Provide the [X, Y] coordinate of the cell's center where the given text is located.  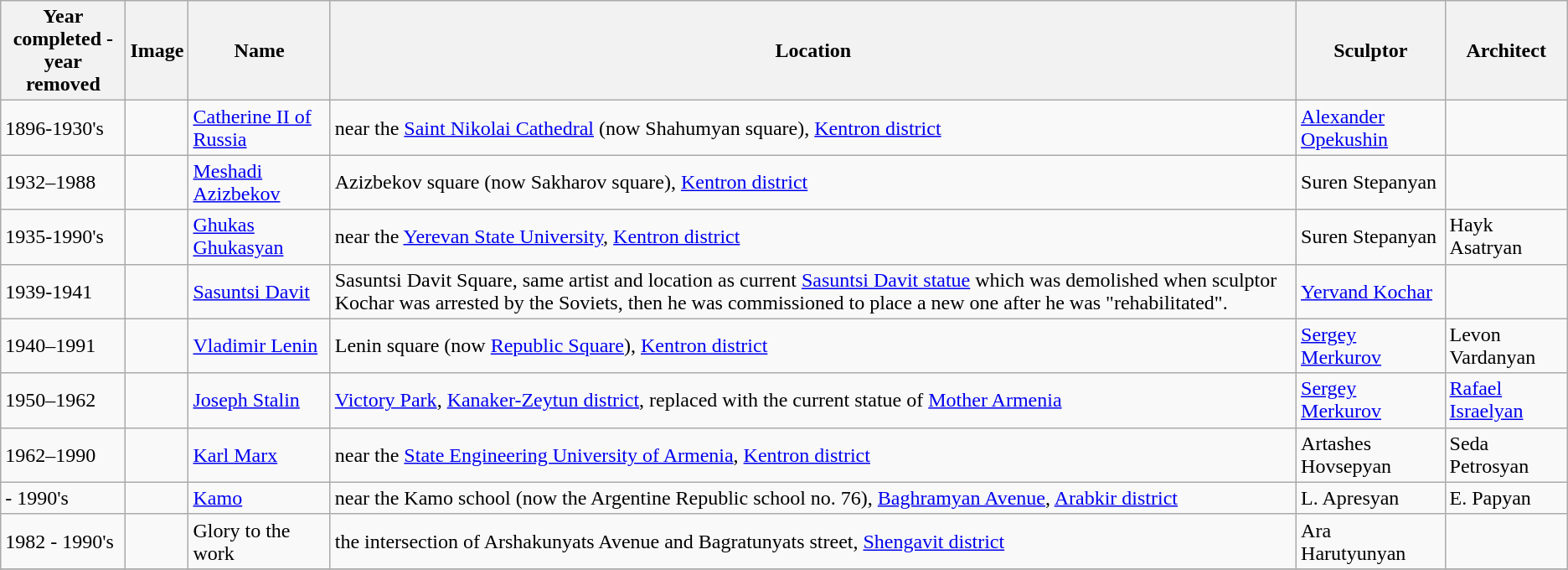
1940–1991 [64, 345]
Ara Harutyunyan [1370, 541]
Name [260, 50]
Kamo [260, 498]
Ghukas Ghukasyan [260, 236]
Sculptor [1370, 50]
Seda Petrosyan [1506, 454]
Hayk Asatryan [1506, 236]
near the Yerevan State University, Kentron district [812, 236]
Karl Marx [260, 454]
near the Kamo school (now the Argentine Republic school no. 76), Baghramyan Avenue, Arabkir district [812, 498]
near the State Engineering University of Armenia, Kentron district [812, 454]
Location [812, 50]
Vladimir Lenin [260, 345]
1939-1941 [64, 292]
Glory to the work [260, 541]
Yervand Kochar [1370, 292]
near the Saint Nikolai Cathedral (now Shahumyan square), Kentron district [812, 127]
- 1990's [64, 498]
Victory Park, Kanaker-Zeytun district, replaced with the current statue of Mother Armenia [812, 401]
Artashes Hovsepyan [1370, 454]
1950–1962 [64, 401]
Year completed - year removed [64, 50]
1982 - 1990's [64, 541]
the intersection of Arshakunyats Avenue and Bagratunyats street, Shengavit district [812, 541]
Joseph Stalin [260, 401]
E. Papyan [1506, 498]
Levon Vardanyan [1506, 345]
Meshadi Azizbekov [260, 183]
1896-1930's [64, 127]
Catherine II of Russia [260, 127]
Sasuntsi Davit [260, 292]
1932–1988 [64, 183]
Rafael Israelyan [1506, 401]
L. Apresyan [1370, 498]
Architect [1506, 50]
Azizbekov square (now Sakharov square), Kentron district [812, 183]
Image [157, 50]
1962–1990 [64, 454]
Lenin square (now Republic Square), Kentron district [812, 345]
1935-1990's [64, 236]
Alexander Opekushin [1370, 127]
